Locate the cell with the specified text and output its (x, y) center coordinate. 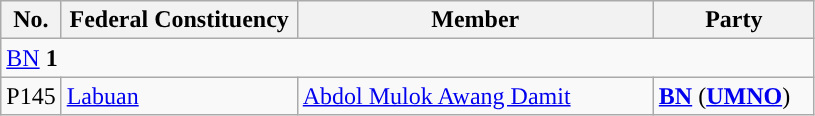
Federal Constituency (179, 20)
Member (475, 20)
BN (UMNO) (734, 96)
Party (734, 20)
P145 (31, 96)
Abdol Mulok Awang Damit (475, 96)
BN 1 (408, 58)
Labuan (179, 96)
No. (31, 20)
